Output the (X, Y) coordinate of the center of the cell containing the given text.  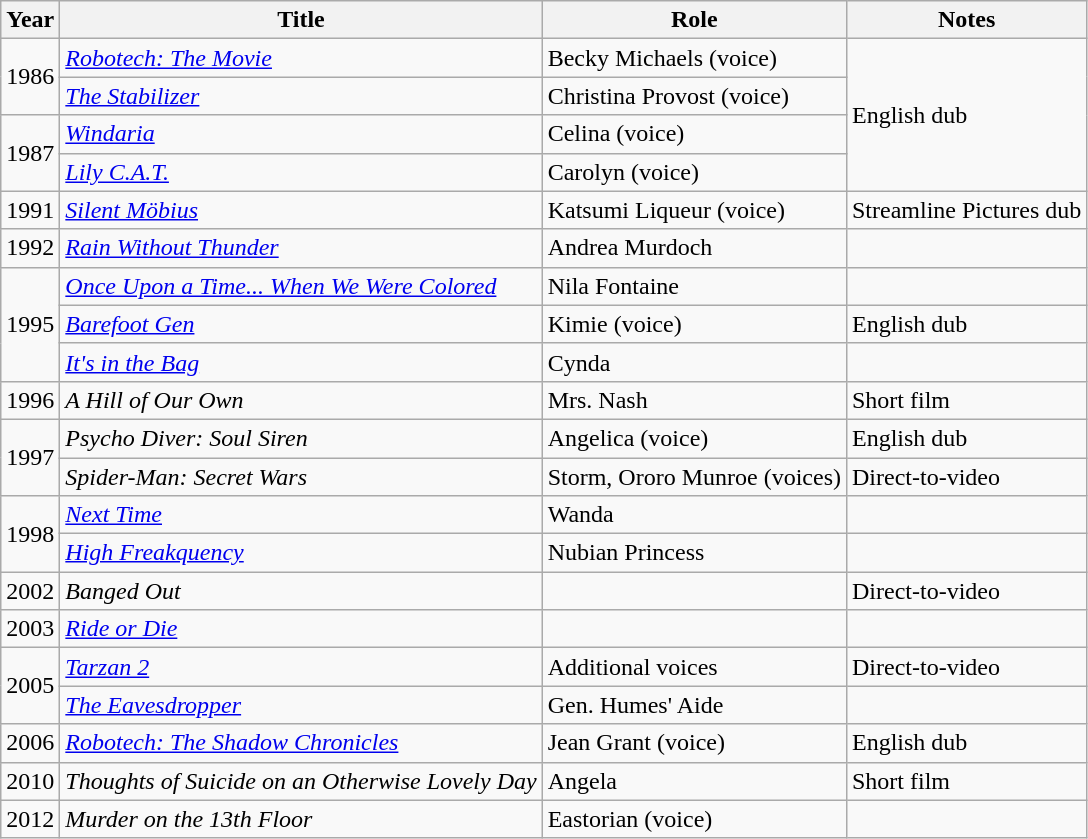
Angela (694, 781)
Banged Out (301, 591)
Gen. Humes' Aide (694, 705)
Role (694, 20)
1987 (30, 153)
Kimie (voice) (694, 324)
Psycho Diver: Soul Siren (301, 438)
1996 (30, 400)
2003 (30, 629)
A Hill of Our Own (301, 400)
Nila Fontaine (694, 286)
Additional voices (694, 667)
Carolyn (voice) (694, 172)
Murder on the 13th Floor (301, 819)
It's in the Bag (301, 362)
1998 (30, 534)
Becky Michaels (voice) (694, 58)
Ride or Die (301, 629)
2010 (30, 781)
Year (30, 20)
Robotech: The Shadow Chronicles (301, 743)
Wanda (694, 515)
Notes (966, 20)
Eastorian (voice) (694, 819)
The Stabilizer (301, 96)
Windaria (301, 134)
Katsumi Liqueur (voice) (694, 210)
1992 (30, 248)
Streamline Pictures dub (966, 210)
Title (301, 20)
High Freakquency (301, 553)
1991 (30, 210)
1995 (30, 324)
Silent Möbius (301, 210)
Angelica (voice) (694, 438)
Rain Without Thunder (301, 248)
Jean Grant (voice) (694, 743)
2012 (30, 819)
Storm, Ororo Munroe (voices) (694, 477)
2006 (30, 743)
The Eavesdropper (301, 705)
1997 (30, 457)
Once Upon a Time... When We Were Colored (301, 286)
Robotech: The Movie (301, 58)
Andrea Murdoch (694, 248)
Spider-Man: Secret Wars (301, 477)
2005 (30, 686)
2002 (30, 591)
Lily C.A.T. (301, 172)
Thoughts of Suicide on an Otherwise Lovely Day (301, 781)
1986 (30, 77)
Next Time (301, 515)
Cynda (694, 362)
Mrs. Nash (694, 400)
Christina Provost (voice) (694, 96)
Celina (voice) (694, 134)
Nubian Princess (694, 553)
Tarzan 2 (301, 667)
Barefoot Gen (301, 324)
